Locate the cell with the specified text and output its [x, y] center coordinate. 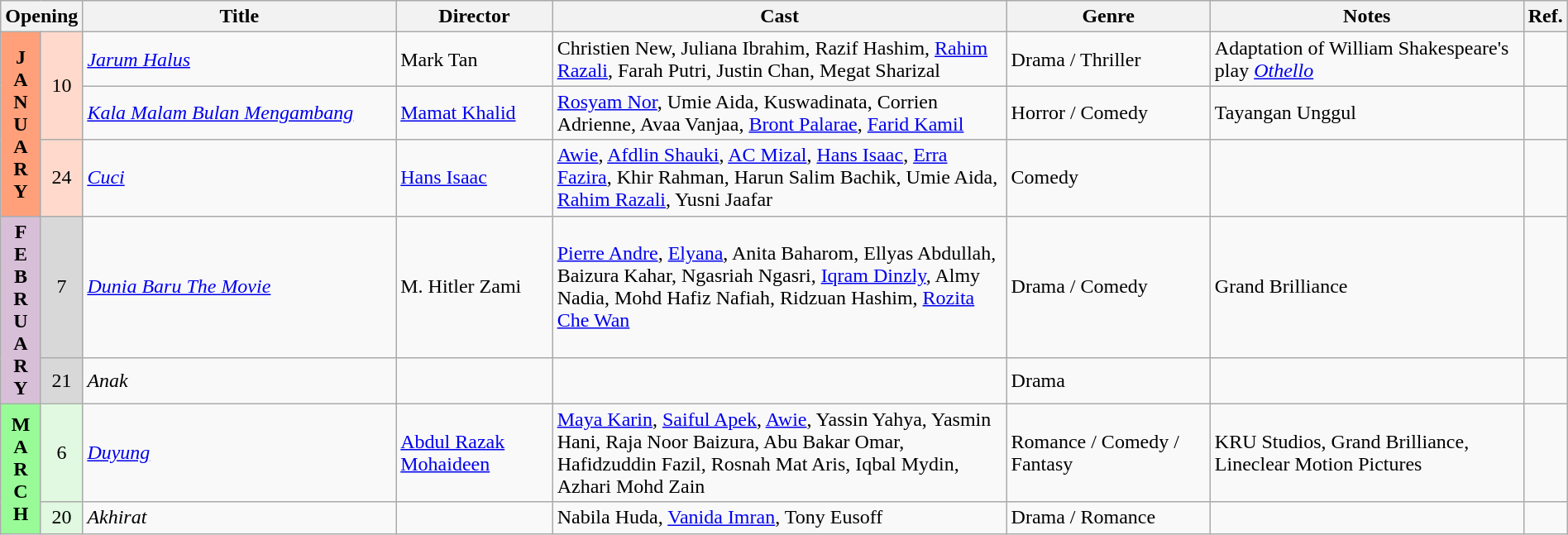
Dunia Baru The Movie [240, 287]
Opening [41, 17]
21 [61, 380]
Kala Malam Bulan Mengambang [240, 112]
Horror / Comedy [1108, 112]
Cast [779, 17]
JANUARY [22, 124]
Mamat Khalid [475, 112]
24 [61, 178]
Notes [1366, 17]
Drama [1108, 380]
Title [240, 17]
Ref. [1545, 17]
Rosyam Nor, Umie Aida, Kuswadinata, Corrien Adrienne, Avaa Vanjaa, Bront Palarae, Farid Kamil [779, 112]
6 [61, 453]
Grand Brilliance [1366, 287]
Duyung [240, 453]
Cuci [240, 178]
10 [61, 86]
Abdul Razak Mohaideen [475, 453]
Director [475, 17]
M. Hitler Zami [475, 287]
Mark Tan [475, 60]
Comedy [1108, 178]
Drama / Comedy [1108, 287]
Akhirat [240, 518]
Genre [1108, 17]
20 [61, 518]
7 [61, 287]
Jarum Halus [240, 60]
Anak [240, 380]
KRU Studios, Grand Brilliance, Lineclear Motion Pictures [1366, 453]
Romance / Comedy / Fantasy [1108, 453]
Nabila Huda, Vanida Imran, Tony Eusoff [779, 518]
Awie, Afdlin Shauki, AC Mizal, Hans Isaac, Erra Fazira, Khir Rahman, Harun Salim Bachik, Umie Aida, Rahim Razali, Yusni Jaafar [779, 178]
Adaptation of William Shakespeare's play Othello [1366, 60]
Tayangan Unggul [1366, 112]
Hans Isaac [475, 178]
FEBRUARY [22, 309]
Drama / Romance [1108, 518]
MARCH [22, 468]
Drama / Thriller [1108, 60]
Christien New, Juliana Ibrahim, Razif Hashim, Rahim Razali, Farah Putri, Justin Chan, Megat Sharizal [779, 60]
